Output the [X, Y] coordinate of the center of the cell containing the given text.  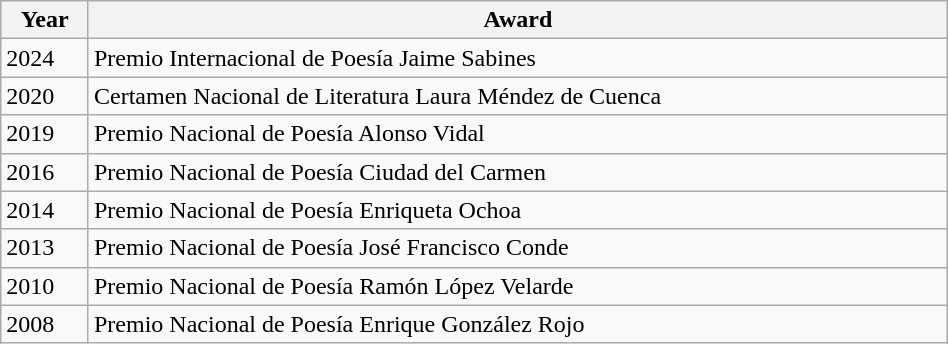
2010 [45, 286]
Premio Nacional de Poesía José Francisco Conde [518, 248]
2008 [45, 324]
2024 [45, 58]
Premio Nacional de Poesía Ciudad del Carmen [518, 172]
Premio Nacional de Poesía Enrique González Rojo [518, 324]
Certamen Nacional de Literatura Laura Méndez de Cuenca [518, 96]
Award [518, 20]
Year [45, 20]
Premio Nacional de Poesía Alonso Vidal [518, 134]
Premio Nacional de Poesía Enriqueta Ochoa [518, 210]
Premio Nacional de Poesía Ramón López Velarde [518, 286]
Premio Internacional de Poesía Jaime Sabines [518, 58]
2013 [45, 248]
2020 [45, 96]
2014 [45, 210]
2016 [45, 172]
2019 [45, 134]
